Search for the cell housing the specified text and yield its (X, Y) center coordinate. 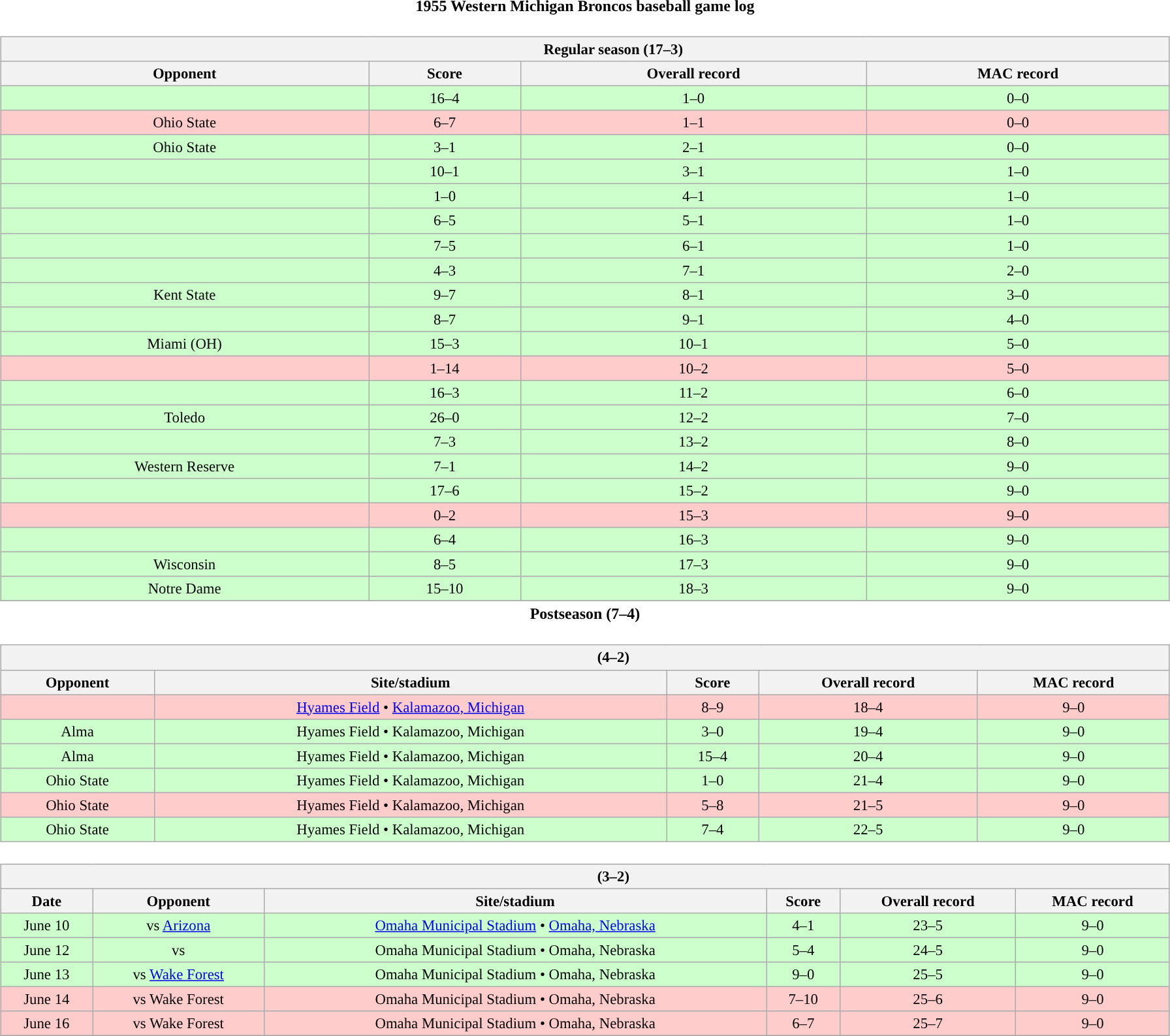
June 14 (47, 999)
24–5 (928, 950)
vs (178, 950)
7–10 (803, 999)
8–1 (693, 294)
6–5 (445, 221)
22–5 (868, 830)
6–1 (693, 245)
6–0 (1018, 393)
Regular season (17–3) (585, 49)
7–0 (1018, 417)
Kent State (185, 294)
1–1 (693, 123)
9–1 (693, 319)
5–4 (803, 950)
16–4 (445, 98)
0–2 (445, 516)
8–0 (1018, 442)
5–1 (693, 221)
10–2 (693, 368)
2–0 (1018, 270)
Western Reserve (185, 466)
1–14 (445, 368)
7–5 (445, 245)
11–2 (693, 393)
7–4 (713, 830)
4–0 (1018, 319)
15–4 (713, 756)
14–2 (693, 466)
June 12 (47, 950)
5–8 (713, 805)
25–6 (928, 999)
20–4 (868, 756)
8–7 (445, 319)
9–7 (445, 294)
June 13 (47, 975)
21–5 (868, 805)
21–4 (868, 780)
25–7 (928, 1024)
4–3 (445, 270)
15–2 (693, 491)
June 10 (47, 926)
17–6 (445, 491)
vs Arizona (178, 926)
25–5 (928, 975)
15–10 (445, 589)
17–3 (693, 565)
Wisconsin (185, 565)
(4–2) (585, 657)
18–3 (693, 589)
7–3 (445, 442)
19–4 (868, 731)
12–2 (693, 417)
23–5 (928, 926)
6–4 (445, 540)
18–4 (868, 707)
Notre Dame (185, 589)
Miami (OH) (185, 343)
Date (47, 901)
2–1 (693, 148)
8–9 (713, 707)
(3–2) (585, 877)
8–5 (445, 565)
13–2 (693, 442)
June 16 (47, 1024)
Toledo (185, 417)
26–0 (445, 417)
